Pinpoint the cell where the given text exists, returning its [X, Y] midpoint coordinate. 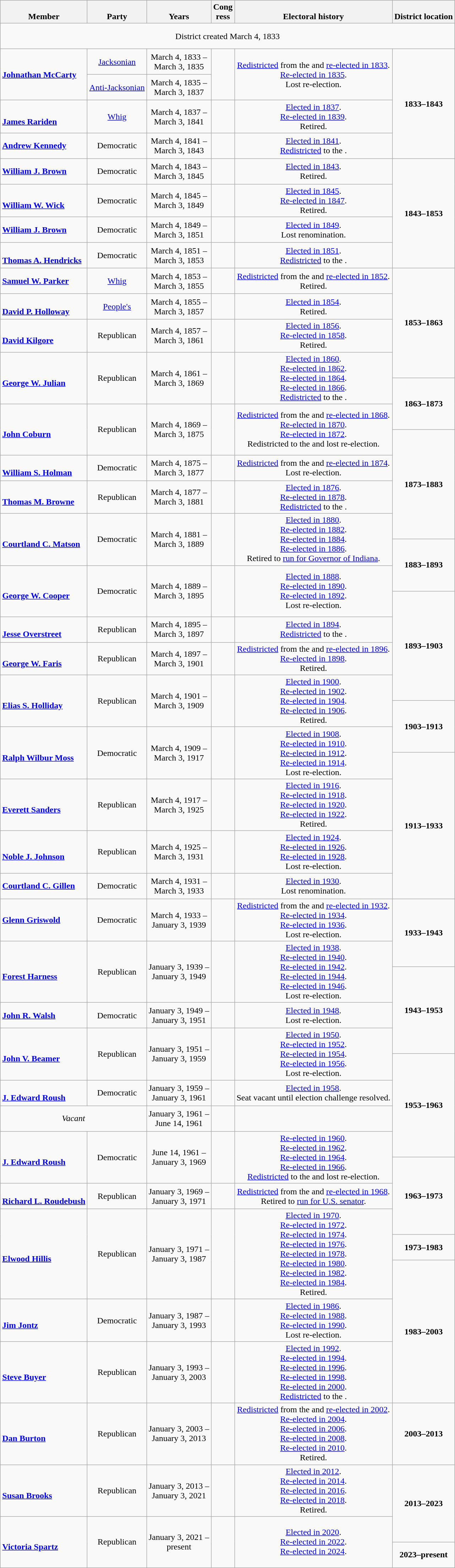
Glenn Griswold [44, 920]
Victoria Spartz [44, 1542]
Courtland C. Matson [44, 539]
2023–present [424, 1555]
March 4, 1853 –March 3, 1855 [179, 281]
January 3, 2003 –January 3, 2013 [179, 1434]
Member [44, 12]
1843–1853 [424, 213]
January 3, 1987 –January 3, 1993 [179, 1321]
Everett Sanders [44, 805]
Redistricted from the and re-elected in 2002.Re-elected in 2004.Re-elected in 2006.Re-elected in 2008.Re-elected in 2010.Retired. [313, 1434]
Jim Jontz [44, 1321]
William S. Holman [44, 468]
January 3, 1939 –January 3, 1949 [179, 972]
January 3, 1959 –January 3, 1961 [179, 1093]
Redistricted from the and re-elected in 1932.Re-elected in 1934.Re-elected in 1936.Lost re-election. [313, 920]
Ralph Wilbur Moss [44, 753]
John Coburn [44, 430]
March 4, 1861 –March 3, 1869 [179, 378]
1883–1893 [424, 565]
1953–1963 [424, 1105]
Elected in 1851.Redistricted to the . [313, 255]
March 4, 1895 –March 3, 1897 [179, 629]
Susan Brooks [44, 1490]
1933–1943 [424, 933]
John V. Beamer [44, 1054]
Vacant [74, 1119]
2003–2013 [424, 1434]
George W. Faris [44, 658]
Elected in 1849.Lost renomination. [313, 230]
Steve Buyer [44, 1372]
Anti-Jacksonian [117, 87]
Elected in 1916.Re-elected in 1918.Re-elected in 1920.Re-elected in 1922.Retired. [313, 805]
Samuel W. Parker [44, 281]
January 3, 2021 –present [179, 1542]
Redistricted from the and re-elected in 1868.Re-elected in 1870.Re-elected in 1872.Redistricted to the and lost re-election. [313, 430]
Elected in 1948.Lost re-election. [313, 1015]
March 4, 1909 –March 3, 1917 [179, 753]
January 3, 1951 –January 3, 1959 [179, 1054]
March 4, 1851 –March 3, 1853 [179, 255]
Elected in 2020.Re-elected in 2022.Re-elected in 2024. [313, 1542]
Elected in 1876.Re-elected in 1878.Redistricted to the . [313, 497]
George W. Cooper [44, 591]
Elected in 1837.Re-elected in 1839.Retired. [313, 117]
Redistricted from the and re-elected in 1896.Re-elected in 1898.Retired. [313, 658]
Elected in 1854.Retired. [313, 306]
John R. Walsh [44, 1015]
Dan Burton [44, 1434]
March 4, 1869 –March 3, 1875 [179, 430]
1973–1983 [424, 1247]
Elected in 1880.Re-elected in 1882.Re-elected in 1884.Re-elected in 1886.Retired to run for Governor of Indiana. [313, 539]
March 4, 1849 –March 3, 1851 [179, 230]
March 4, 1877 –March 3, 1881 [179, 497]
Thomas A. Hendricks [44, 255]
January 3, 2013 –January 3, 2021 [179, 1490]
David P. Holloway [44, 306]
January 3, 1949 –January 3, 1951 [179, 1015]
March 4, 1931 –March 3, 1933 [179, 886]
March 4, 1897 –March 3, 1901 [179, 658]
Congress [223, 12]
Thomas M. Browne [44, 497]
Years [179, 12]
District created March 4, 1833 [228, 36]
March 4, 1901 –March 3, 1909 [179, 701]
1873–1883 [424, 484]
March 4, 1837 –March 3, 1841 [179, 117]
March 4, 1835 –March 3, 1837 [179, 87]
1893–1903 [424, 646]
Redistricted from the and re-elected in 1874.Lost re-election. [313, 468]
1983–2003 [424, 1332]
District location [424, 12]
Elected in 1845.Re-elected in 1847.Retired. [313, 201]
Redistricted from the and re-elected in 1833.Re-elected in 1835.Lost re-election. [313, 75]
March 4, 1841 –March 3, 1843 [179, 146]
January 3, 1993 –January 3, 2003 [179, 1372]
Elected in 2012.Re-elected in 2014.Re-elected in 2016.Re-elected in 2018.Retired. [313, 1490]
People's [117, 306]
March 4, 1917 –March 3, 1925 [179, 805]
Electoral history [313, 12]
Elected in 1856.Re-elected in 1858.Retired. [313, 336]
Elected in 1860.Re-elected in 1862.Re-elected in 1864.Re-elected in 1866.Redistricted to the . [313, 378]
Re-elected in 1960.Re-elected in 1962.Re-elected in 1964.Re-elected in 1966.Redistricted to the and lost re-election. [313, 1157]
Elected in 1986.Re-elected in 1988.Re-elected in 1990.Lost re-election. [313, 1321]
Elected in 1938.Re-elected in 1940.Re-elected in 1942.Re-elected in 1944.Re-elected in 1946.Lost re-election. [313, 972]
March 4, 1925 –March 3, 1931 [179, 852]
Elected in 1992.Re-elected in 1994.Re-elected in 1996.Re-elected in 1998.Re-elected in 2000.Redistricted to the . [313, 1372]
Jacksonian [117, 62]
Elected in 1930.Lost renomination. [313, 886]
Elected in 1900.Re-elected in 1902.Re-elected in 1904.Re-elected in 1906.Retired. [313, 701]
March 4, 1833 –March 3, 1835 [179, 62]
Elected in 1843.Retired. [313, 171]
March 4, 1843 –March 3, 1845 [179, 171]
1833–1843 [424, 104]
March 4, 1881 –March 3, 1889 [179, 539]
March 4, 1875 –March 3, 1877 [179, 468]
1903–1913 [424, 726]
William W. Wick [44, 201]
Jesse Overstreet [44, 629]
January 3, 1961 –June 14, 1961 [179, 1119]
George W. Julian [44, 378]
Elected in 1958.Seat vacant until election challenge resolved. [313, 1093]
January 3, 1969 –January 3, 1971 [179, 1196]
March 4, 1855 –March 3, 1857 [179, 306]
January 3, 1971 –January 3, 1987 [179, 1254]
Andrew Kennedy [44, 146]
1943–1953 [424, 1010]
March 4, 1933 –January 3, 1939 [179, 920]
Noble J. Johnson [44, 852]
Elias S. Holliday [44, 701]
Richard L. Roudebush [44, 1196]
2013–2023 [424, 1503]
Elected in 1888.Re-elected in 1890.Re-elected in 1892.Lost re-election. [313, 591]
1853–1863 [424, 323]
1913–1933 [424, 826]
1963–1973 [424, 1196]
June 14, 1961 –January 3, 1969 [179, 1157]
Elected in 1894.Redistricted to the . [313, 629]
1863–1873 [424, 404]
David Kilgore [44, 336]
Elected in 1924.Re-elected in 1926.Re-elected in 1928.Lost re-election. [313, 852]
March 4, 1845 –March 3, 1849 [179, 201]
Redistricted from the and re-elected in 1968.Retired to run for U.S. senator. [313, 1196]
James Rariden [44, 117]
March 4, 1857 –March 3, 1861 [179, 336]
Elected in 1908.Re-elected in 1910.Re-elected in 1912.Re-elected in 1914.Lost re-election. [313, 753]
Elected in 1841.Redistricted to the . [313, 146]
Elected in 1950.Re-elected in 1952.Re-elected in 1954.Re-elected in 1956.Lost re-election. [313, 1054]
Courtland C. Gillen [44, 886]
Elwood Hillis [44, 1254]
Johnathan McCarty [44, 75]
Redistricted from the and re-elected in 1852.Retired. [313, 281]
March 4, 1889 –March 3, 1895 [179, 591]
Party [117, 12]
Forest Harness [44, 972]
